Locate the cell with the specified text and output its [X, Y] center coordinate. 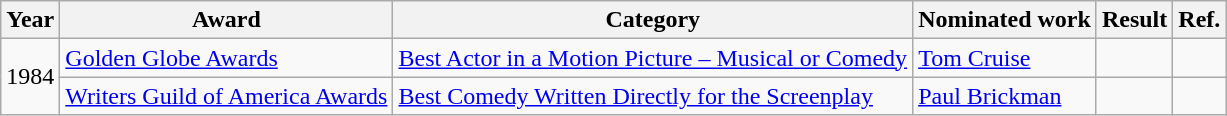
Best Comedy Written Directly for the Screenplay [653, 96]
1984 [30, 77]
Award [226, 20]
Category [653, 20]
Ref. [1200, 20]
Year [30, 20]
Golden Globe Awards [226, 58]
Best Actor in a Motion Picture – Musical or Comedy [653, 58]
Result [1134, 20]
Paul Brickman [1005, 96]
Writers Guild of America Awards [226, 96]
Nominated work [1005, 20]
Tom Cruise [1005, 58]
